Return the (X, Y) coordinate for the center point of the cell that contains the specified text.  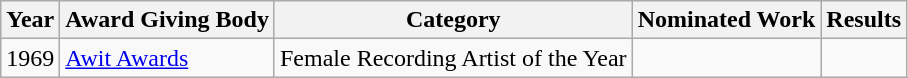
Category (453, 20)
Results (864, 20)
Female Recording Artist of the Year (453, 58)
1969 (30, 58)
Award Giving Body (168, 20)
Awit Awards (168, 58)
Nominated Work (726, 20)
Year (30, 20)
